Determine the (x, y) coordinate at the center of the cell enclosing the given text.  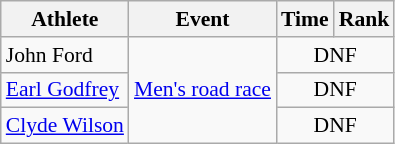
Rank (364, 19)
Athlete (65, 19)
Clyde Wilson (65, 126)
Men's road race (202, 90)
Time (305, 19)
Event (202, 19)
Earl Godfrey (65, 90)
John Ford (65, 55)
